Capture the cell that displays the provided text and extract its (X, Y) central coordinate. 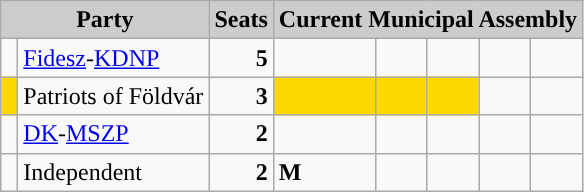
Current Municipal Assembly (428, 20)
Independent (114, 172)
5 (241, 58)
Seats (241, 20)
Patriots of Földvár (114, 96)
Party (105, 20)
M (324, 172)
Fidesz-KDNP (114, 58)
3 (241, 96)
DK-MSZP (114, 134)
